Return the [x, y] coordinate for the center point of the cell that contains the specified text.  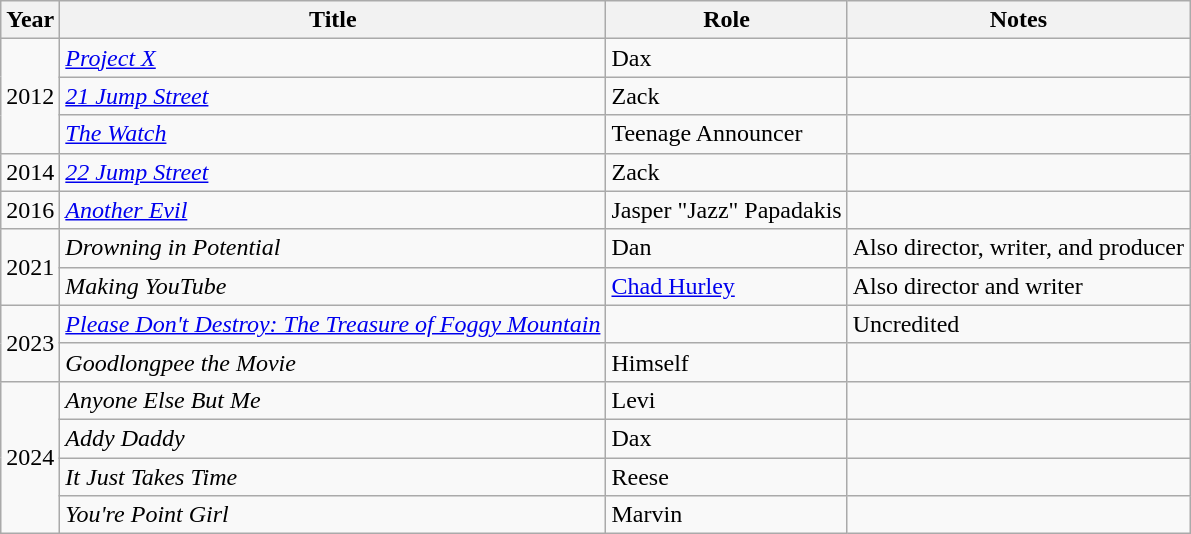
Role [726, 20]
Notes [1018, 20]
2014 [30, 172]
Teenage Announcer [726, 134]
Project X [333, 58]
Another Evil [333, 210]
Uncredited [1018, 324]
The Watch [333, 134]
2016 [30, 210]
Title [333, 20]
Also director and writer [1018, 286]
Making YouTube [333, 286]
Also director, writer, and producer [1018, 248]
Addy Daddy [333, 438]
Reese [726, 477]
Anyone Else But Me [333, 400]
It Just Takes Time [333, 477]
You're Point Girl [333, 515]
2012 [30, 96]
2024 [30, 457]
Drowning in Potential [333, 248]
Marvin [726, 515]
Jasper "Jazz" Papadakis [726, 210]
Please Don't Destroy: The Treasure of Foggy Mountain [333, 324]
Levi [726, 400]
2021 [30, 267]
Himself [726, 362]
Chad Hurley [726, 286]
Year [30, 20]
Goodlongpee the Movie [333, 362]
21 Jump Street [333, 96]
22 Jump Street [333, 172]
Dan [726, 248]
2023 [30, 343]
